Detect which cell encompasses the target text, then output its [X, Y] center coordinate. 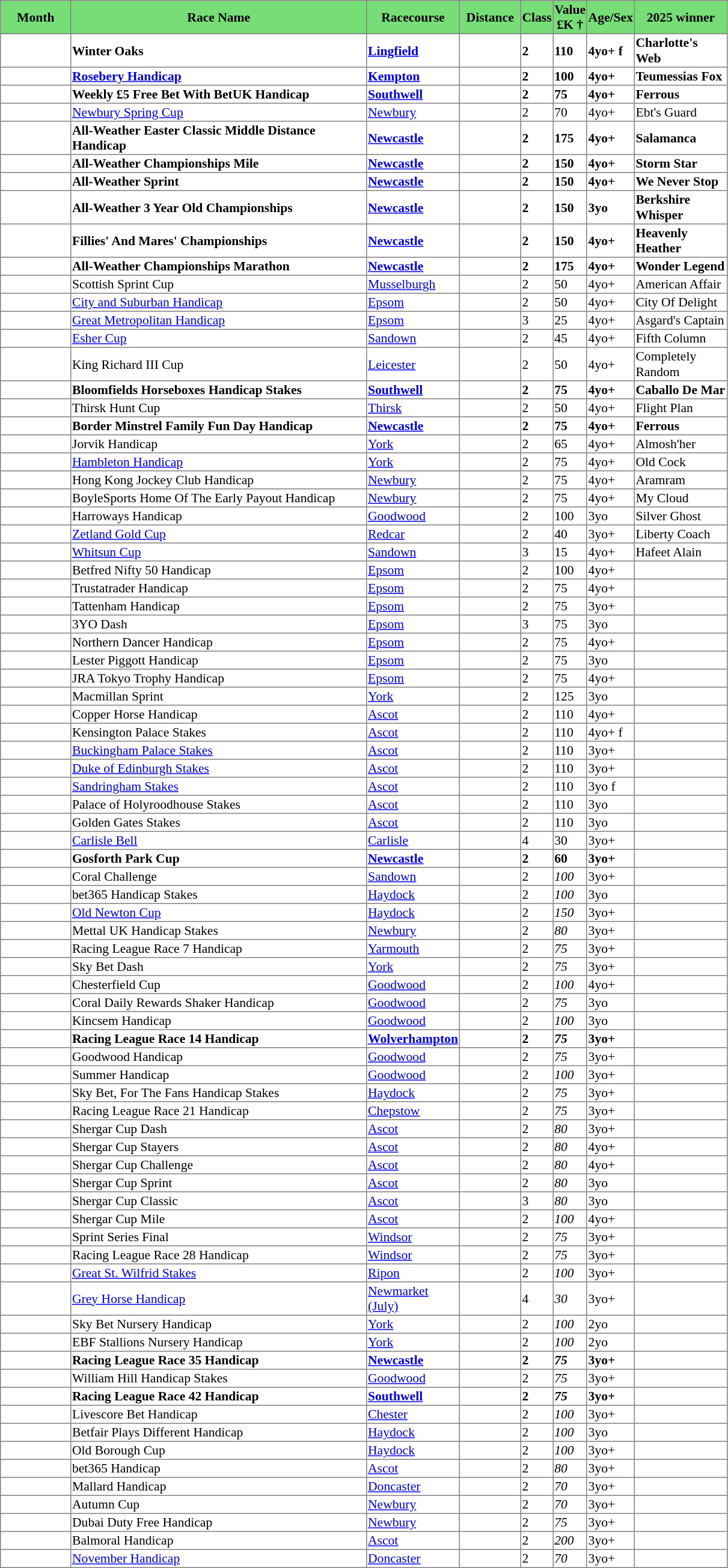
Month [36, 17]
bet365 Handicap [219, 1468]
Jorvik Handicap [219, 444]
200 [570, 1540]
All-Weather Championships Mile [219, 163]
Coral Daily Rewards Shaker Handicap [219, 1003]
Livescore Bet Handicap [219, 1414]
Rosebery Handicap [219, 76]
Border Minstrel Family Fun Day Handicap [219, 426]
25 [570, 320]
40 [570, 534]
Old Newton Cup [219, 913]
City Of Delight [681, 302]
Betfred Nifty 50 Handicap [219, 570]
Chesterfield Cup [219, 985]
Chester [413, 1414]
Berkshire Whisper [681, 207]
Sky Bet Nursery Handicap [219, 1324]
Charlotte's Web [681, 50]
Racing League Race 14 Handicap [219, 1039]
Kensington Palace Stakes [219, 732]
Summer Handicap [219, 1075]
Caballo De Mar [681, 390]
Racing League Race 21 Handicap [219, 1111]
Goodwood Handicap [219, 1057]
Shergar Cup Challenge [219, 1165]
Redcar [413, 534]
Esher Cup [219, 338]
Weekly £5 Free Bet With BetUK Handicap [219, 94]
Carlisle [413, 840]
Great Metropolitan Handicap [219, 320]
Racing League Race 28 Handicap [219, 1255]
Fillies' And Mares' Championships [219, 241]
King Richard III Cup [219, 364]
60 [570, 858]
All-Weather Sprint [219, 181]
65 [570, 444]
Thirsk Hunt Cup [219, 408]
Great St. Wilfrid Stakes [219, 1273]
Distance [490, 17]
125 [570, 696]
Racing League Race 42 Handicap [219, 1396]
Northern Dancer Handicap [219, 642]
Completely Random [681, 364]
Fifth Column [681, 338]
Dubai Duty Free Handicap [219, 1522]
Shergar Cup Stayers [219, 1147]
3yo f [611, 786]
American Affair [681, 284]
Hambleton Handicap [219, 462]
15 [570, 552]
We Never Stop [681, 181]
Value £K † [570, 17]
Autumn Cup [219, 1504]
Musselburgh [413, 284]
Duke of Edinburgh Stakes [219, 768]
Gosforth Park Cup [219, 858]
Liberty Coach [681, 534]
Thirsk [413, 408]
Sandringham Stakes [219, 786]
Winter Oaks [219, 50]
Wonder Legend [681, 266]
JRA Tokyo Trophy Handicap [219, 678]
Yarmouth [413, 949]
City and Suburban Handicap [219, 302]
Mettal UK Handicap Stakes [219, 931]
Asgard's Captain [681, 320]
Copper Horse Handicap [219, 714]
Ebt's Guard [681, 112]
All-Weather Championships Marathon [219, 266]
Harroways Handicap [219, 516]
Racing League Race 7 Handicap [219, 949]
Old Cock [681, 462]
Hong Kong Jockey Club Handicap [219, 480]
Scottish Sprint Cup [219, 284]
Sky Bet, For The Fans Handicap Stakes [219, 1093]
Grey Horse Handicap [219, 1299]
Racecourse [413, 17]
Mallard Handicap [219, 1486]
Shergar Cup Sprint [219, 1183]
All-Weather Easter Classic Middle Distance Handicap [219, 138]
Wolverhampton [413, 1039]
Shergar Cup Mile [219, 1219]
Carlisle Bell [219, 840]
Aramram [681, 480]
Sky Bet Dash [219, 967]
Old Borough Cup [219, 1450]
Kempton [413, 76]
My Cloud [681, 498]
Class [537, 17]
3YO Dash [219, 624]
Salamanca [681, 138]
Buckingham Palace Stakes [219, 750]
Lester Piggott Handicap [219, 660]
Macmillan Sprint [219, 696]
Balmoral Handicap [219, 1540]
Race Name [219, 17]
Storm Star [681, 163]
Zetland Gold Cup [219, 534]
All-Weather 3 Year Old Championships [219, 207]
Sprint Series Final [219, 1237]
2025 winner [681, 17]
Shergar Cup Classic [219, 1201]
Almosh'her [681, 444]
William Hill Handicap Stakes [219, 1378]
Newbury Spring Cup [219, 112]
Kincsem Handicap [219, 1021]
Betfair Plays Different Handicap [219, 1432]
Newmarket (July) [413, 1299]
Bloomfields Horseboxes Handicap Stakes [219, 390]
Palace of Holyroodhouse Stakes [219, 804]
Teumessias Fox [681, 76]
Lingfield [413, 50]
Shergar Cup Dash [219, 1129]
Hafeet Alain [681, 552]
Ripon [413, 1273]
Chepstow [413, 1111]
Golden Gates Stakes [219, 822]
BoyleSports Home Of The Early Payout Handicap [219, 498]
Coral Challenge [219, 877]
bet365 Handicap Stakes [219, 895]
Tattenham Handicap [219, 606]
EBF Stallions Nursery Handicap [219, 1342]
Whitsun Cup [219, 552]
Heavenly Heather [681, 241]
November Handicap [219, 1558]
Trustatrader Handicap [219, 588]
Age/Sex [611, 17]
Silver Ghost [681, 516]
Flight Plan [681, 408]
Leicester [413, 364]
Racing League Race 35 Handicap [219, 1360]
45 [570, 338]
